Scan for the cell matching the given text and deliver its (X, Y) coordinate at center. 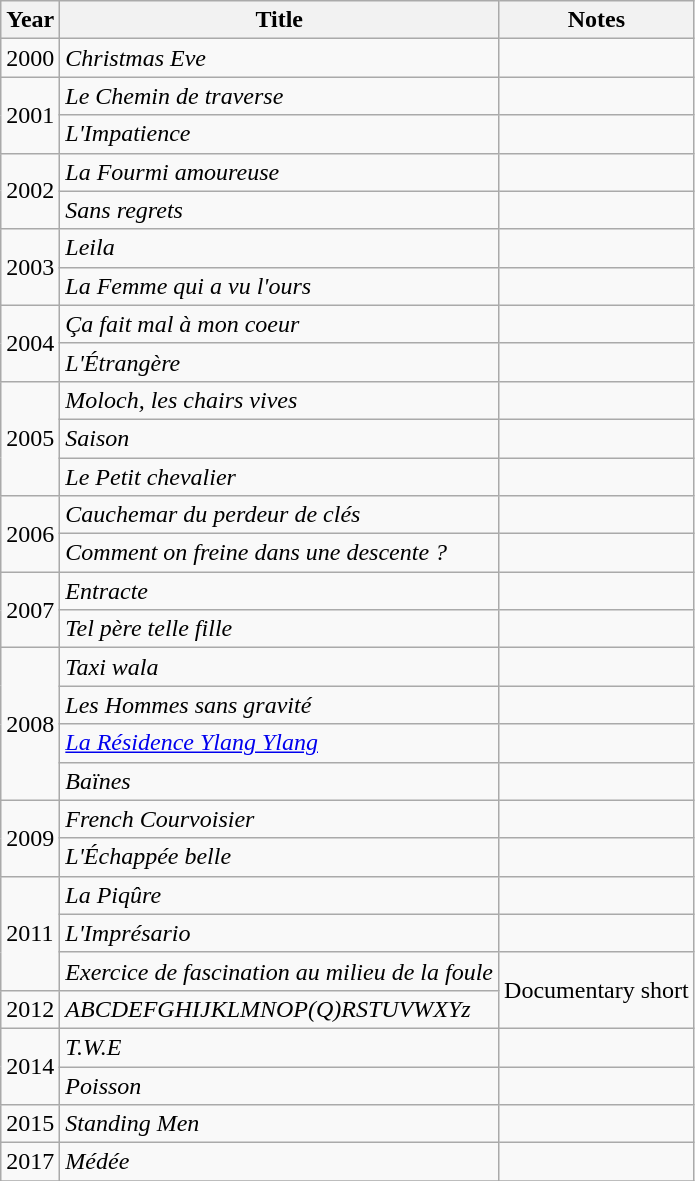
2004 (30, 343)
Comment on freine dans une descente ? (280, 553)
Médée (280, 1162)
2011 (30, 933)
L'Imprésario (280, 933)
2002 (30, 191)
2009 (30, 838)
Saison (280, 438)
2008 (30, 724)
Exercice de fascination au milieu de la foule (280, 971)
Tel père telle fille (280, 629)
2015 (30, 1124)
Title (280, 20)
Standing Men (280, 1124)
Entracte (280, 591)
2001 (30, 115)
Le Chemin de traverse (280, 96)
Moloch, les chairs vives (280, 400)
La Piqûre (280, 895)
Cauchemar du perdeur de clés (280, 515)
Taxi wala (280, 667)
ABCDEFGHIJKLMNOP(Q)RSTUVWXYz (280, 1009)
2006 (30, 534)
L'Étrangère (280, 362)
2012 (30, 1009)
2005 (30, 438)
2007 (30, 610)
Ça fait mal à mon coeur (280, 324)
2017 (30, 1162)
Baïnes (280, 781)
2003 (30, 267)
L'Impatience (280, 134)
2000 (30, 58)
L'Échappée belle (280, 857)
Notes (597, 20)
Documentary short (597, 990)
Le Petit chevalier (280, 477)
Poisson (280, 1085)
La Femme qui a vu l'ours (280, 286)
French Courvoisier (280, 819)
Leila (280, 248)
T.W.E (280, 1047)
Sans regrets (280, 210)
La Fourmi amoureuse (280, 172)
2014 (30, 1066)
Christmas Eve (280, 58)
Les Hommes sans gravité (280, 705)
La Résidence Ylang Ylang (280, 743)
Year (30, 20)
